Capture the cell that displays the provided text and extract its [X, Y] central coordinate. 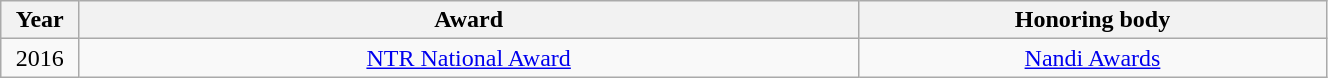
Year [40, 20]
Honoring body [1093, 20]
Nandi Awards [1093, 58]
2016 [40, 58]
Award [469, 20]
NTR National Award [469, 58]
